Pinpoint the cell where the given text exists, returning its [x, y] midpoint coordinate. 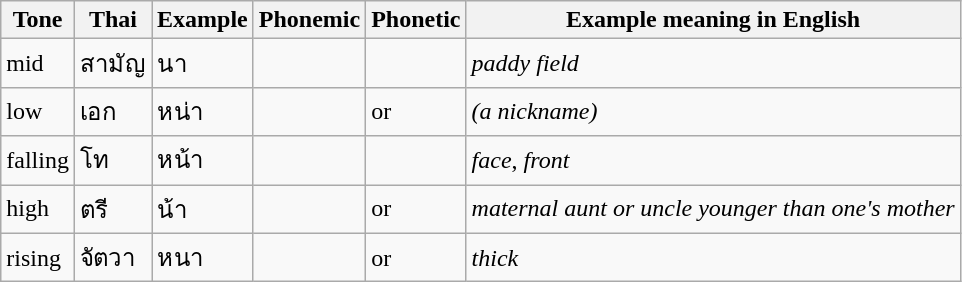
low [38, 112]
mid [38, 64]
rising [38, 258]
นา [203, 64]
Example [203, 20]
ตรี [112, 208]
falling [38, 160]
โท [112, 160]
หน่า [203, 112]
Tone [38, 20]
หนา [203, 258]
high [38, 208]
Phonemic [309, 20]
face, front [713, 160]
maternal aunt or uncle younger than one's mother [713, 208]
น้า [203, 208]
หน้า [203, 160]
Thai [112, 20]
เอก [112, 112]
สามัญ [112, 64]
(a nickname) [713, 112]
thick [713, 258]
paddy field [713, 64]
Phonetic [416, 20]
จัตวา [112, 258]
Example meaning in English [713, 20]
